Output the [X, Y] coordinate of the center of the cell containing the given text.  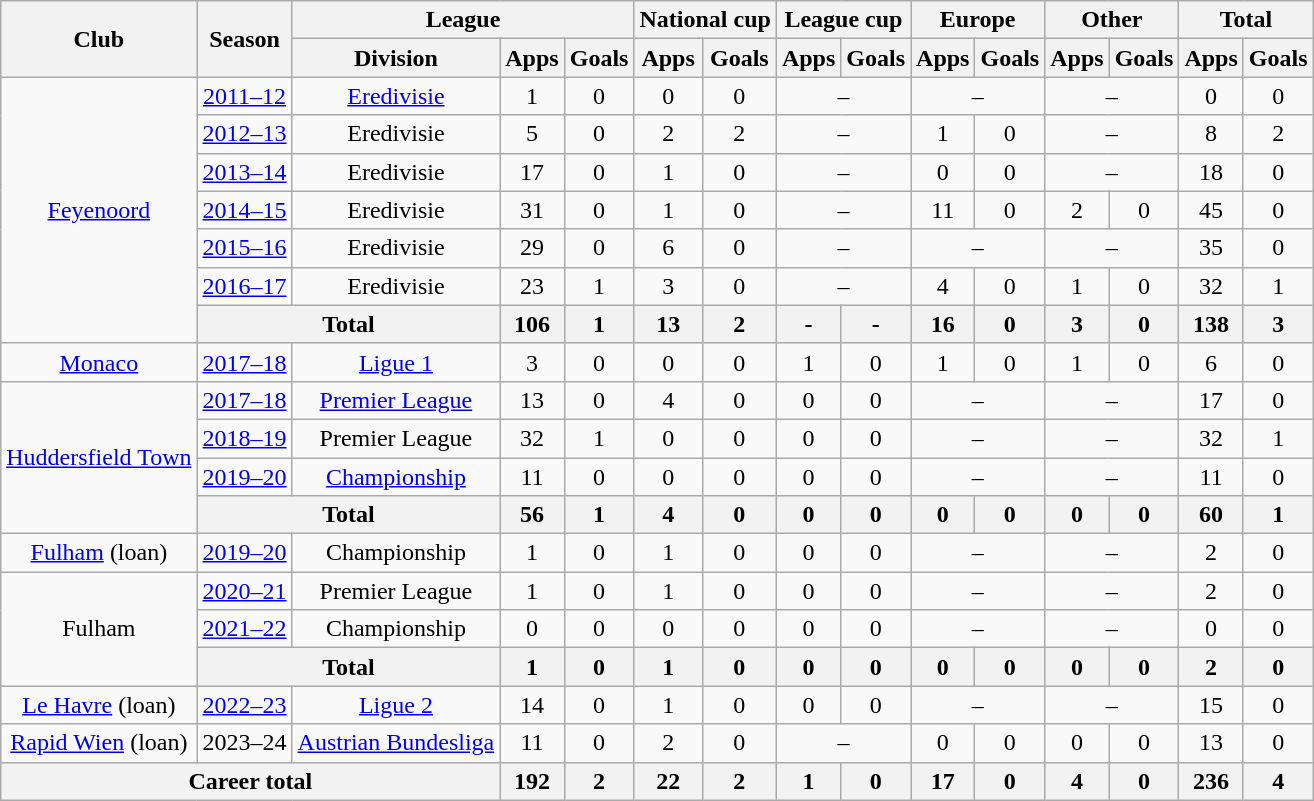
Club [99, 39]
45 [1211, 210]
2012–13 [244, 134]
2018–19 [244, 438]
56 [532, 515]
Feyenoord [99, 210]
Fulham (loan) [99, 553]
Le Havre (loan) [99, 705]
14 [532, 705]
138 [1211, 324]
National cup [705, 20]
15 [1211, 705]
2015–16 [244, 248]
29 [532, 248]
League cup [843, 20]
5 [532, 134]
Career total [250, 781]
Fulham [99, 629]
Ligue 1 [396, 362]
192 [532, 781]
Rapid Wien (loan) [99, 743]
236 [1211, 781]
Division [396, 58]
Ligue 2 [396, 705]
22 [668, 781]
35 [1211, 248]
2021–22 [244, 629]
2020–21 [244, 591]
League [463, 20]
Huddersfield Town [99, 457]
Season [244, 39]
23 [532, 286]
Europe [978, 20]
Austrian Bundesliga [396, 743]
2022–23 [244, 705]
Monaco [99, 362]
31 [532, 210]
2011–12 [244, 96]
2023–24 [244, 743]
Other [1112, 20]
60 [1211, 515]
8 [1211, 134]
2014–15 [244, 210]
16 [943, 324]
106 [532, 324]
2016–17 [244, 286]
18 [1211, 172]
2013–14 [244, 172]
